Pinpoint the cell where the given text exists, returning its [x, y] midpoint coordinate. 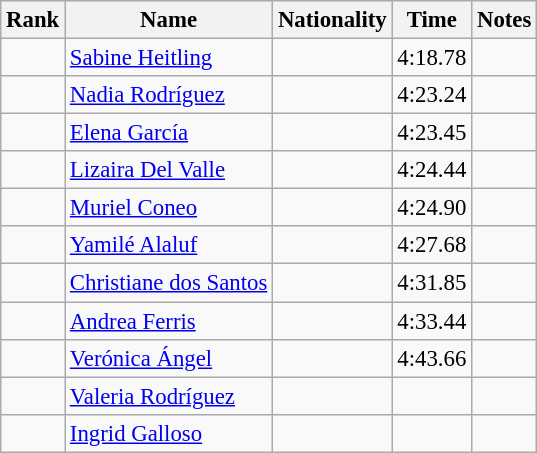
Muriel Coneo [169, 208]
Rank [33, 20]
Time [432, 20]
Valeria Rodríguez [169, 396]
Christiane dos Santos [169, 283]
Verónica Ángel [169, 358]
4:27.68 [432, 245]
4:43.66 [432, 358]
Name [169, 20]
4:31.85 [432, 283]
Yamilé Alaluf [169, 245]
Notes [504, 20]
4:23.45 [432, 133]
Nationality [332, 20]
Ingrid Galloso [169, 433]
4:24.90 [432, 208]
Andrea Ferris [169, 321]
4:33.44 [432, 321]
Sabine Heitling [169, 58]
Nadia Rodríguez [169, 95]
Elena García [169, 133]
Lizaira Del Valle [169, 170]
4:23.24 [432, 95]
4:24.44 [432, 170]
4:18.78 [432, 58]
